Determine the (X, Y) coordinate at the center of the cell enclosing the given text.  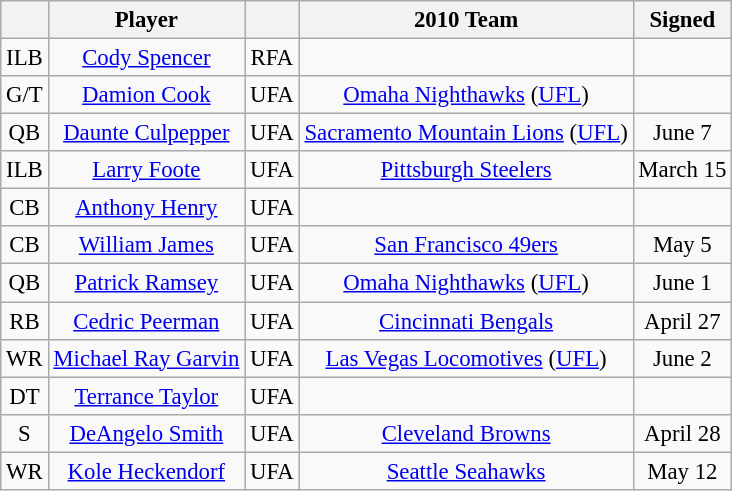
Pittsburgh Steelers (466, 170)
March 15 (682, 170)
Kole Heckendorf (146, 471)
Las Vegas Locomotives (UFL) (466, 358)
June 7 (682, 133)
Seattle Seahawks (466, 471)
Daunte Culpepper (146, 133)
William James (146, 245)
April 28 (682, 433)
April 27 (682, 321)
Cedric Peerman (146, 321)
June 2 (682, 358)
DeAngelo Smith (146, 433)
Signed (682, 20)
Damion Cook (146, 95)
June 1 (682, 283)
May 5 (682, 245)
May 12 (682, 471)
RFA (272, 58)
Cleveland Browns (466, 433)
Anthony Henry (146, 208)
San Francisco 49ers (466, 245)
Larry Foote (146, 170)
Michael Ray Garvin (146, 358)
RB (24, 321)
S (24, 433)
Player (146, 20)
G/T (24, 95)
Sacramento Mountain Lions (UFL) (466, 133)
Cody Spencer (146, 58)
Patrick Ramsey (146, 283)
DT (24, 396)
Cincinnati Bengals (466, 321)
2010 Team (466, 20)
Terrance Taylor (146, 396)
